Return [X, Y] of the center of cell containing provided text 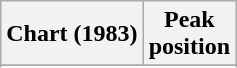
Peakposition [189, 34]
Chart (1983) [72, 34]
